Pinpoint the cell where the given text exists, returning its [x, y] midpoint coordinate. 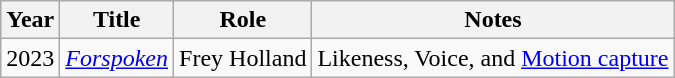
Frey Holland [243, 58]
Forspoken [117, 58]
Likeness, Voice, and Motion capture [493, 58]
Notes [493, 20]
Title [117, 20]
2023 [30, 58]
Year [30, 20]
Role [243, 20]
